Detect which cell encompasses the target text, then output its [X, Y] center coordinate. 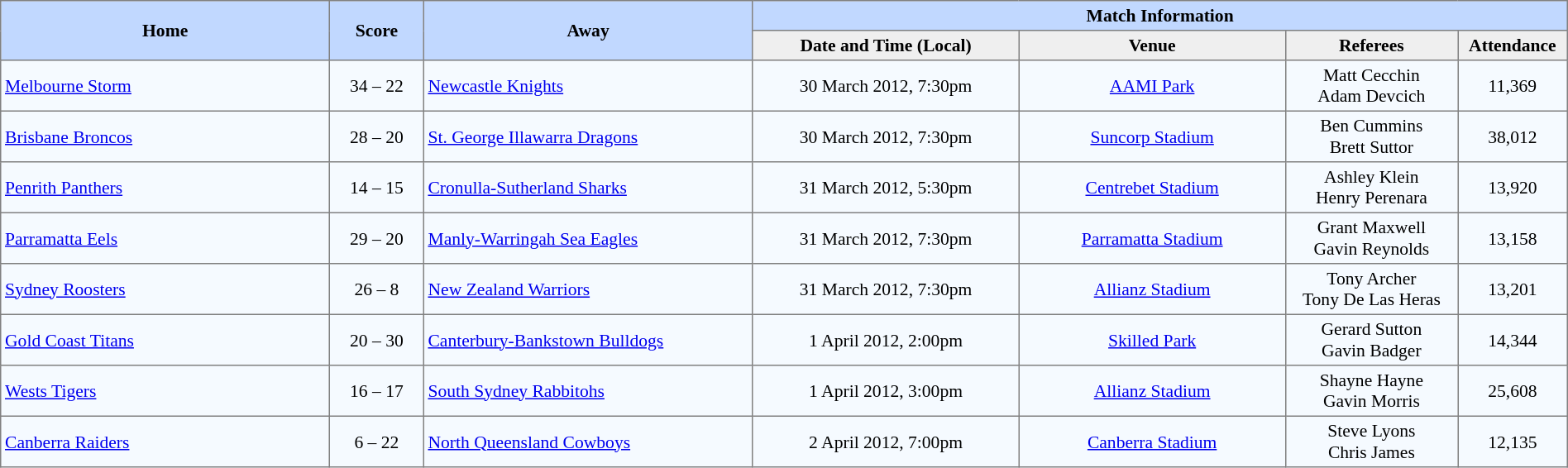
Melbourne Storm [165, 86]
2 April 2012, 7:00pm [886, 442]
Ben Cummins Brett Suttor [1371, 136]
Skilled Park [1152, 340]
1 April 2012, 3:00pm [886, 391]
Referees [1371, 45]
Suncorp Stadium [1152, 136]
AAMI Park [1152, 86]
Canberra Raiders [165, 442]
Steve Lyons Chris James [1371, 442]
20 – 30 [377, 340]
Away [588, 31]
North Queensland Cowboys [588, 442]
29 – 20 [377, 238]
Cronulla-Sutherland Sharks [588, 188]
26 – 8 [377, 289]
25,608 [1513, 391]
16 – 17 [377, 391]
South Sydney Rabbitohs [588, 391]
Attendance [1513, 45]
1 April 2012, 2:00pm [886, 340]
31 March 2012, 5:30pm [886, 188]
Manly-Warringah Sea Eagles [588, 238]
Canberra Stadium [1152, 442]
Venue [1152, 45]
Centrebet Stadium [1152, 188]
Tony Archer Tony De Las Heras [1371, 289]
6 – 22 [377, 442]
New Zealand Warriors [588, 289]
Parramatta Stadium [1152, 238]
Score [377, 31]
Canterbury-Bankstown Bulldogs [588, 340]
Home [165, 31]
Match Information [1159, 16]
Ashley Klein Henry Perenara [1371, 188]
13,201 [1513, 289]
Newcastle Knights [588, 86]
14,344 [1513, 340]
13,158 [1513, 238]
34 – 22 [377, 86]
Penrith Panthers [165, 188]
St. George Illawarra Dragons [588, 136]
38,012 [1513, 136]
Wests Tigers [165, 391]
28 – 20 [377, 136]
Matt Cecchin Adam Devcich [1371, 86]
Shayne Hayne Gavin Morris [1371, 391]
Brisbane Broncos [165, 136]
14 – 15 [377, 188]
Gerard Sutton Gavin Badger [1371, 340]
Parramatta Eels [165, 238]
Sydney Roosters [165, 289]
13,920 [1513, 188]
Grant Maxwell Gavin Reynolds [1371, 238]
Date and Time (Local) [886, 45]
Gold Coast Titans [165, 340]
11,369 [1513, 86]
12,135 [1513, 442]
